Locate the cell with the specified text and output its (x, y) center coordinate. 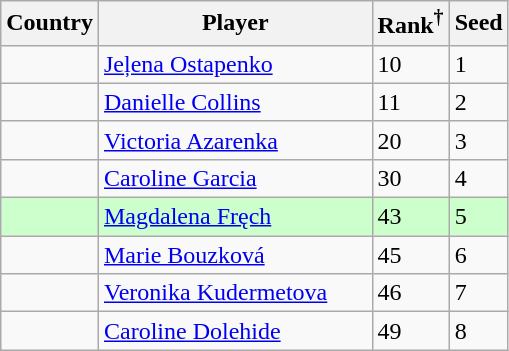
6 (478, 255)
11 (410, 102)
Rank† (410, 24)
30 (410, 178)
7 (478, 293)
2 (478, 102)
49 (410, 331)
8 (478, 331)
1 (478, 64)
10 (410, 64)
43 (410, 217)
3 (478, 140)
46 (410, 293)
Magdalena Fręch (235, 217)
Jeļena Ostapenko (235, 64)
4 (478, 178)
Player (235, 24)
20 (410, 140)
Country (50, 24)
Caroline Dolehide (235, 331)
Victoria Azarenka (235, 140)
Marie Bouzková (235, 255)
Veronika Kudermetova (235, 293)
5 (478, 217)
Seed (478, 24)
Caroline Garcia (235, 178)
45 (410, 255)
Danielle Collins (235, 102)
